Capture the cell that displays the provided text and extract its [x, y] central coordinate. 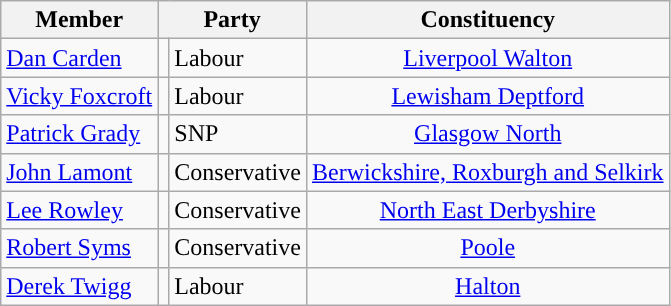
Lee Rowley [80, 210]
Constituency [488, 20]
Derek Twigg [80, 286]
Patrick Grady [80, 134]
Lewisham Deptford [488, 96]
Liverpool Walton [488, 58]
North East Derbyshire [488, 210]
Glasgow North [488, 134]
Poole [488, 248]
Halton [488, 286]
Member [80, 20]
Party [232, 20]
SNP [238, 134]
Vicky Foxcroft [80, 96]
Berwickshire, Roxburgh and Selkirk [488, 172]
John Lamont [80, 172]
Robert Syms [80, 248]
Dan Carden [80, 58]
